Return the [X, Y] coordinate for the center point of the cell that contains the specified text.  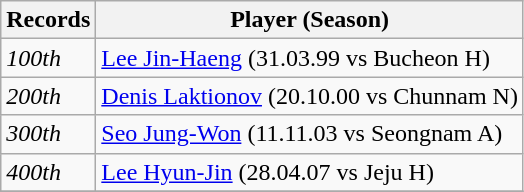
100th [48, 58]
Lee Hyun-Jin (28.04.07 vs Jeju H) [310, 172]
Lee Jin-Haeng (31.03.99 vs Bucheon H) [310, 58]
200th [48, 96]
300th [48, 134]
Denis Laktionov (20.10.00 vs Chunnam N) [310, 96]
Player (Season) [310, 20]
400th [48, 172]
Records [48, 20]
Seo Jung-Won (11.11.03 vs Seongnam A) [310, 134]
